Pinpoint the cell where the given text exists, returning its (X, Y) midpoint coordinate. 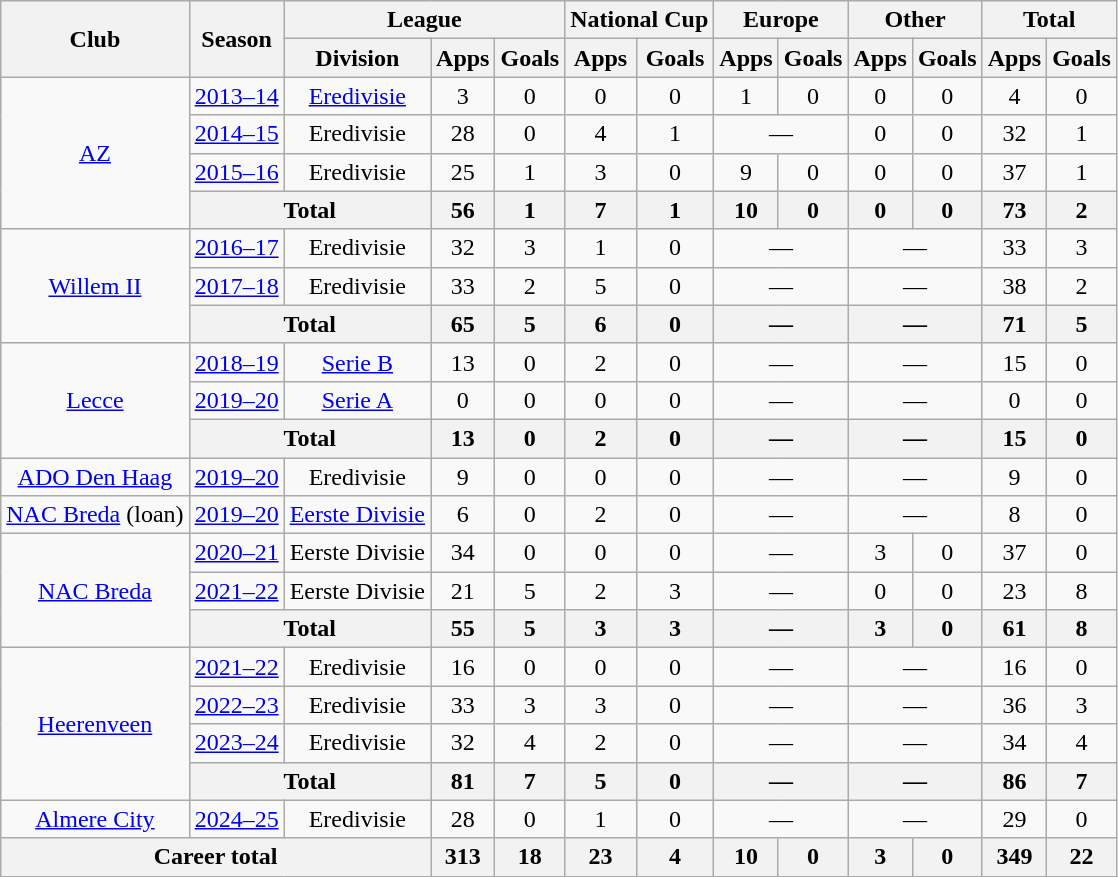
36 (1014, 705)
61 (1014, 629)
2015–16 (236, 172)
81 (463, 781)
2014–15 (236, 134)
25 (463, 172)
National Cup (640, 20)
Serie B (357, 362)
18 (530, 857)
Willem II (95, 286)
73 (1014, 210)
349 (1014, 857)
2013–14 (236, 96)
NAC Breda (loan) (95, 515)
NAC Breda (95, 591)
2017–18 (236, 286)
71 (1014, 324)
League (424, 20)
Serie A (357, 400)
Heerenveen (95, 724)
38 (1014, 286)
56 (463, 210)
65 (463, 324)
55 (463, 629)
AZ (95, 153)
2022–23 (236, 705)
Division (357, 58)
2023–24 (236, 743)
Career total (216, 857)
22 (1082, 857)
2016–17 (236, 248)
Almere City (95, 819)
Other (915, 20)
29 (1014, 819)
21 (463, 591)
Europe (781, 20)
Club (95, 39)
2024–25 (236, 819)
86 (1014, 781)
ADO Den Haag (95, 477)
313 (463, 857)
2018–19 (236, 362)
Season (236, 39)
2020–21 (236, 553)
Lecce (95, 400)
